Find where the given text appears and provide that cell's center as (x, y) coordinate. 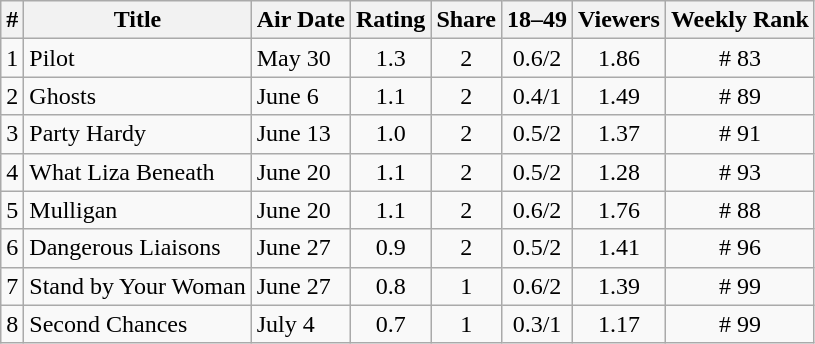
5 (12, 210)
0.3/1 (538, 324)
4 (12, 172)
Viewers (620, 20)
Pilot (138, 58)
Air Date (300, 20)
3 (12, 134)
0.9 (390, 248)
Second Chances (138, 324)
1.3 (390, 58)
# 93 (740, 172)
1.28 (620, 172)
Title (138, 20)
1.0 (390, 134)
What Liza Beneath (138, 172)
Rating (390, 20)
Mulligan (138, 210)
Share (466, 20)
Party Hardy (138, 134)
Dangerous Liaisons (138, 248)
0.4/1 (538, 96)
June 6 (300, 96)
8 (12, 324)
0.7 (390, 324)
# 88 (740, 210)
1.76 (620, 210)
# 89 (740, 96)
1.37 (620, 134)
# 83 (740, 58)
Stand by Your Woman (138, 286)
1.49 (620, 96)
# 91 (740, 134)
6 (12, 248)
Ghosts (138, 96)
1.41 (620, 248)
Weekly Rank (740, 20)
July 4 (300, 324)
7 (12, 286)
1.17 (620, 324)
# (12, 20)
June 13 (300, 134)
0.8 (390, 286)
18–49 (538, 20)
May 30 (300, 58)
1.39 (620, 286)
1.86 (620, 58)
# 96 (740, 248)
